From the cell containing the given text, extract its center point as [X, Y] coordinate. 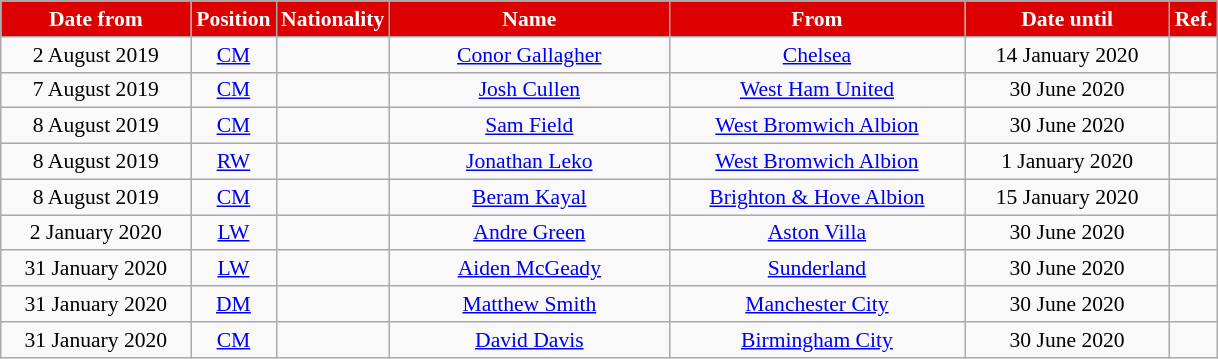
Matthew Smith [529, 304]
Ref. [1194, 19]
Josh Cullen [529, 90]
2 January 2020 [96, 233]
Brighton & Hove Albion [816, 197]
West Ham United [816, 90]
Manchester City [816, 304]
RW [234, 162]
14 January 2020 [1068, 55]
15 January 2020 [1068, 197]
Name [529, 19]
David Davis [529, 340]
Nationality [332, 19]
DM [234, 304]
Jonathan Leko [529, 162]
Birmingham City [816, 340]
Beram Kayal [529, 197]
Chelsea [816, 55]
Position [234, 19]
From [816, 19]
Sam Field [529, 126]
Andre Green [529, 233]
Sunderland [816, 269]
Date until [1068, 19]
Conor Gallagher [529, 55]
1 January 2020 [1068, 162]
Aiden McGeady [529, 269]
7 August 2019 [96, 90]
Date from [96, 19]
2 August 2019 [96, 55]
Aston Villa [816, 233]
